Search for the cell housing the specified text and yield its (X, Y) center coordinate. 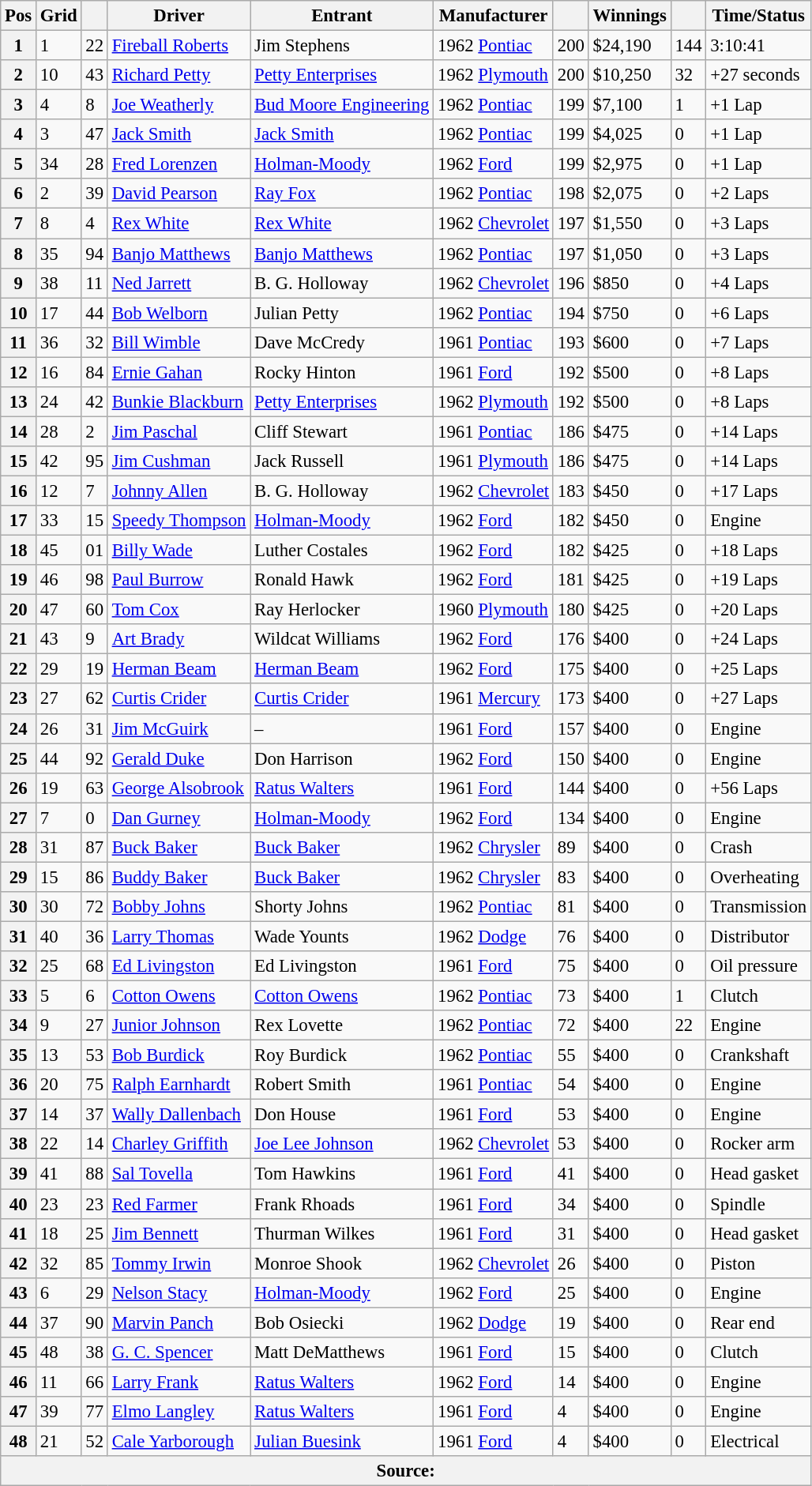
+56 Laps (758, 788)
Thurman Wilkes (342, 1233)
Gerald Duke (179, 758)
Winnings (630, 16)
Jim Stephens (342, 46)
Speedy Thompson (179, 521)
66 (95, 1382)
193 (570, 342)
Marvin Panch (179, 1322)
Roy Burdick (342, 1055)
Bobby Johns (179, 907)
196 (570, 283)
88 (95, 1174)
Distributor (758, 936)
3:10:41 (758, 46)
Luther Costales (342, 551)
Julian Petty (342, 313)
Billy Wade (179, 551)
63 (95, 788)
Red Farmer (179, 1204)
– (342, 728)
134 (570, 818)
George Alsobrook (179, 788)
Oil pressure (758, 966)
$24,190 (630, 46)
Overheating (758, 877)
Shorty Johns (342, 907)
David Pearson (179, 194)
92 (95, 758)
77 (95, 1412)
Fred Lorenzen (179, 164)
Spindle (758, 1204)
+25 Laps (758, 669)
Transmission (758, 907)
87 (95, 848)
76 (570, 936)
68 (95, 966)
89 (570, 848)
181 (570, 580)
Sal Tovella (179, 1174)
Bob Welborn (179, 313)
94 (95, 254)
Tommy Irwin (179, 1263)
Nelson Stacy (179, 1292)
Bud Moore Engineering (342, 105)
$2,975 (630, 164)
81 (570, 907)
$7,100 (630, 105)
Jim Paschal (179, 431)
Entrant (342, 16)
Crash (758, 848)
Ned Jarrett (179, 283)
73 (570, 996)
Julian Buesink (342, 1441)
Ray Fox (342, 194)
Ronald Hawk (342, 580)
Bob Burdick (179, 1055)
$1,050 (630, 254)
Wildcat Williams (342, 639)
+18 Laps (758, 551)
Tom Hawkins (342, 1174)
198 (570, 194)
60 (95, 610)
83 (570, 877)
54 (570, 1085)
Jim McGuirk (179, 728)
Art Brady (179, 639)
+2 Laps (758, 194)
+24 Laps (758, 639)
84 (95, 372)
Robert Smith (342, 1085)
Johnny Allen (179, 491)
$1,550 (630, 224)
Driver (179, 16)
Pos (19, 16)
$10,250 (630, 75)
+19 Laps (758, 580)
+6 Laps (758, 313)
Elmo Langley (179, 1412)
Dave McCredy (342, 342)
85 (95, 1263)
Larry Thomas (179, 936)
+27 seconds (758, 75)
90 (95, 1322)
1961 Mercury (494, 699)
Rocker arm (758, 1145)
Jim Cushman (179, 461)
Charley Griffith (179, 1145)
Piston (758, 1263)
Time/Status (758, 16)
Wade Younts (342, 936)
1960 Plymouth (494, 610)
+20 Laps (758, 610)
98 (95, 580)
Cale Yarborough (179, 1441)
G. C. Spencer (179, 1352)
+7 Laps (758, 342)
Joe Weatherly (179, 105)
62 (95, 699)
Rex Lovette (342, 1025)
Paul Burrow (179, 580)
Wally Dallenbach (179, 1115)
150 (570, 758)
176 (570, 639)
Dan Gurney (179, 818)
180 (570, 610)
Junior Johnson (179, 1025)
Frank Rhoads (342, 1204)
Grid (58, 16)
Source: (406, 1471)
Bill Wimble (179, 342)
Cliff Stewart (342, 431)
+27 Laps (758, 699)
173 (570, 699)
Crankshaft (758, 1055)
157 (570, 728)
Jim Bennett (179, 1233)
Don Harrison (342, 758)
Matt DeMatthews (342, 1352)
52 (95, 1441)
$2,075 (630, 194)
Manufacturer (494, 16)
$850 (630, 283)
Don House (342, 1115)
Ernie Gahan (179, 372)
01 (95, 551)
Rear end (758, 1322)
Bob Osiecki (342, 1322)
Jack Russell (342, 461)
Fireball Roberts (179, 46)
183 (570, 491)
Ralph Earnhardt (179, 1085)
$600 (630, 342)
194 (570, 313)
86 (95, 877)
175 (570, 669)
+4 Laps (758, 283)
Tom Cox (179, 610)
$750 (630, 313)
55 (570, 1055)
Larry Frank (179, 1382)
95 (95, 461)
Electrical (758, 1441)
Bunkie Blackburn (179, 402)
Ray Herlocker (342, 610)
1961 Plymouth (494, 461)
Rocky Hinton (342, 372)
Joe Lee Johnson (342, 1145)
+17 Laps (758, 491)
$4,025 (630, 134)
Buddy Baker (179, 877)
Richard Petty (179, 75)
Monroe Shook (342, 1263)
